Identify which cell holds the provided text, then report its (x, y) central coordinate. 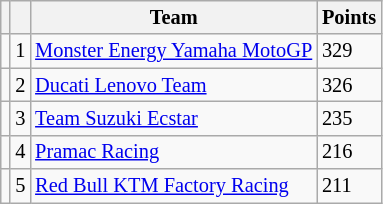
Pramac Racing (174, 152)
Team Suzuki Ecstar (174, 118)
211 (349, 186)
4 (20, 152)
Points (349, 17)
Team (174, 17)
329 (349, 51)
326 (349, 85)
Red Bull KTM Factory Racing (174, 186)
216 (349, 152)
1 (20, 51)
Monster Energy Yamaha MotoGP (174, 51)
2 (20, 85)
235 (349, 118)
Ducati Lenovo Team (174, 85)
5 (20, 186)
3 (20, 118)
